For the text-containing cell, return its midpoint in [x, y] coordinate format. 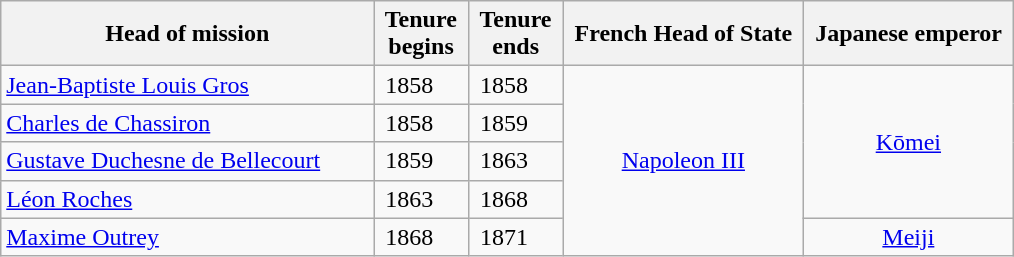
Head of mission [188, 34]
Charles de Chassiron [188, 123]
Tenure begins [422, 34]
Gustave Duchesne de Bellecourt [188, 161]
Meiji [908, 237]
Japanese emperor [908, 34]
1871 [516, 237]
French Head of State [684, 34]
Jean-Baptiste Louis Gros [188, 85]
Kōmei [908, 142]
Napoleon III [684, 161]
Léon Roches [188, 199]
Maxime Outrey [188, 237]
Tenure ends [516, 34]
